Return the [x, y] coordinate for the center point of the cell that contains the specified text.  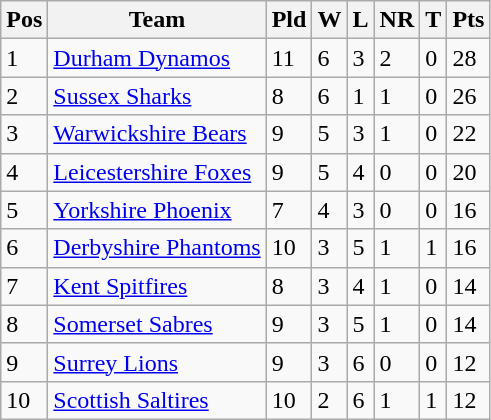
W [330, 20]
22 [468, 134]
L [360, 20]
Pts [468, 20]
Surrey Lions [157, 362]
T [434, 20]
NR [397, 20]
Scottish Saltires [157, 400]
Yorkshire Phoenix [157, 210]
Kent Spitfires [157, 286]
26 [468, 96]
Derbyshire Phantoms [157, 248]
Pld [289, 20]
Durham Dynamos [157, 58]
28 [468, 58]
Sussex Sharks [157, 96]
Leicestershire Foxes [157, 172]
Pos [24, 20]
20 [468, 172]
Warwickshire Bears [157, 134]
11 [289, 58]
Team [157, 20]
Somerset Sabres [157, 324]
